Extract the (X, Y) coordinate from the center of the cell holding the provided text.  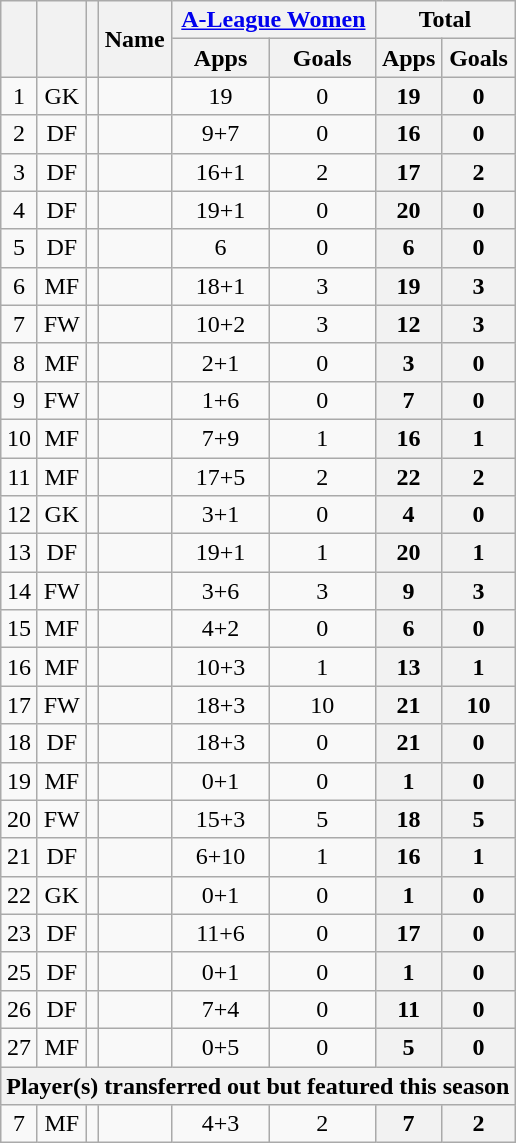
4+2 (221, 629)
3+6 (221, 591)
26 (19, 1009)
4+3 (221, 1124)
9+7 (221, 134)
16+1 (221, 172)
Player(s) transferred out but featured this season (258, 1085)
15+3 (221, 819)
A-League Women (274, 20)
11+6 (221, 933)
6+10 (221, 857)
14 (19, 591)
Name (135, 39)
2+1 (221, 362)
10+3 (221, 667)
Total (445, 20)
17+5 (221, 477)
8 (19, 362)
7+9 (221, 438)
18+1 (221, 286)
15 (19, 629)
1+6 (221, 400)
23 (19, 933)
25 (19, 971)
3+1 (221, 515)
10+2 (221, 324)
7+4 (221, 1009)
0+5 (221, 1047)
27 (19, 1047)
